Return the [x, y] coordinate for the center point of the cell that contains the specified text.  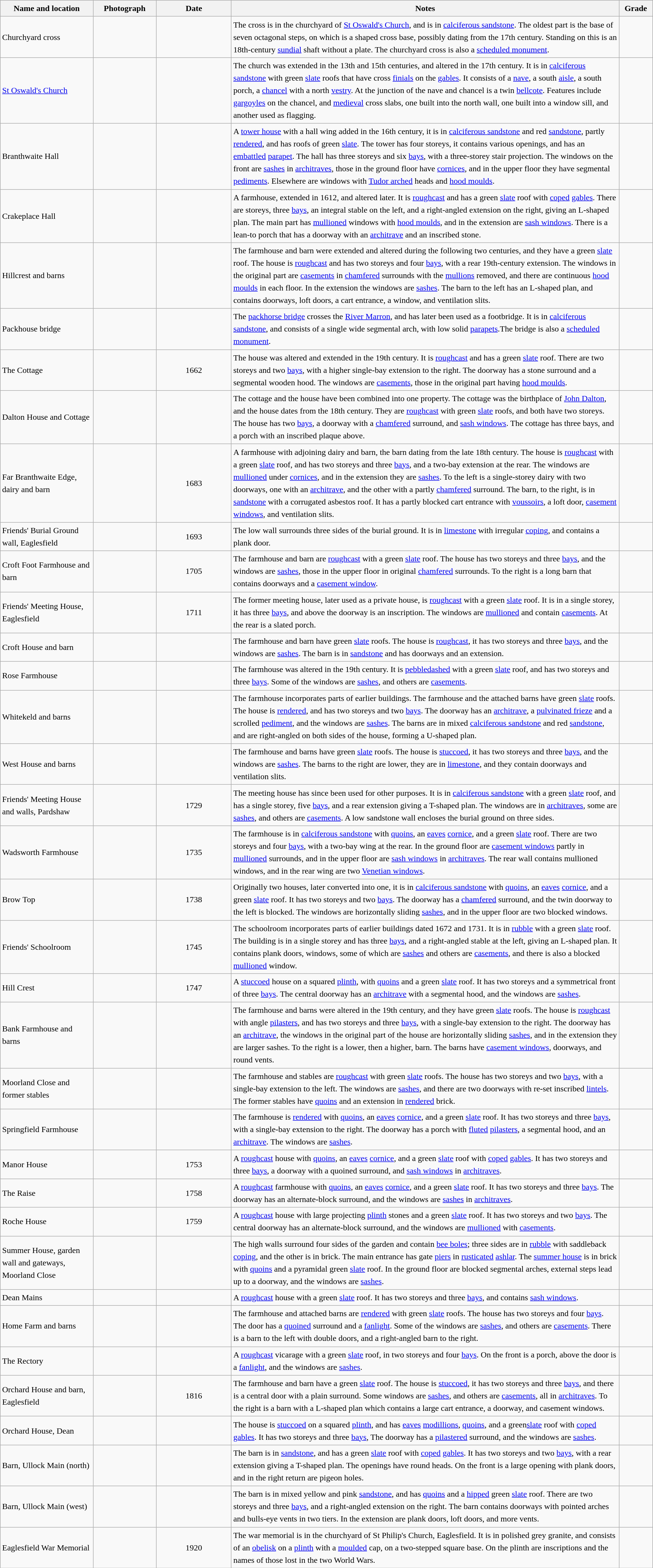
Summer House, garden wall and gateways, Moorland Close [47, 1263]
Grade [636, 8]
The Rectory [47, 1361]
St Oswald's Church [47, 90]
Moorland Close and former stables [47, 1088]
Crakeplace Hall [47, 216]
1683 [194, 483]
1920 [194, 1547]
Name and location [47, 8]
The Cottage [47, 370]
Friends' Schoolroom [47, 947]
Dalton House and Cottage [47, 417]
1711 [194, 613]
A roughcast house with a green slate roof. It has two storeys and three bays, and contains sash windows. [425, 1298]
Friends' Meeting House and walls, Pardshaw [47, 805]
1662 [194, 370]
1738 [194, 899]
The Raise [47, 1193]
Barn, Ullock Main (north) [47, 1465]
Wadsworth Farmhouse [47, 853]
1759 [194, 1221]
Home Farm and barns [47, 1326]
Friends' Meeting House, Eaglesfield [47, 613]
Packhouse bridge [47, 329]
Springfield Farmhouse [47, 1130]
1816 [194, 1396]
1705 [194, 571]
Roche House [47, 1221]
Bank Farmhouse and barns [47, 1035]
Rose Farmhouse [47, 676]
Date [194, 8]
Whitekeld and barns [47, 717]
Brow Top [47, 899]
Orchard House, Dean [47, 1431]
1753 [194, 1164]
West House and barns [47, 764]
Photograph [125, 8]
1747 [194, 988]
1693 [194, 536]
Croft House and barn [47, 647]
Friends' Burial Ground wall, Eaglesfield [47, 536]
Eaglesfield War Memorial [47, 1547]
Orchard House and barn, Eaglesfield [47, 1396]
1745 [194, 947]
1758 [194, 1193]
Barn, Ullock Main (west) [47, 1507]
1735 [194, 853]
1729 [194, 805]
Branthwaite Hall [47, 156]
Far Branthwaite Edge, dairy and barn [47, 483]
Dean Mains [47, 1298]
Churchyard cross [47, 37]
Hillcrest and barns [47, 276]
Notes [425, 8]
Croft Foot Farmhouse and barn [47, 571]
Hill Crest [47, 988]
Manor House [47, 1164]
The low wall surrounds three sides of the burial ground. It is in limestone with irregular coping, and contains a plank door. [425, 536]
